Extract the [X, Y] coordinate from the center of the cell holding the provided text.  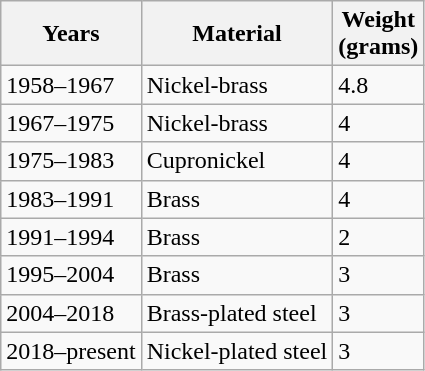
2 [378, 237]
1958–1967 [71, 85]
Cupronickel [237, 161]
1967–1975 [71, 123]
4.8 [378, 85]
Nickel-plated steel [237, 351]
Weight(grams) [378, 34]
2004–2018 [71, 313]
1991–1994 [71, 237]
Brass-plated steel [237, 313]
Years [71, 34]
2018–present [71, 351]
1975–1983 [71, 161]
1983–1991 [71, 199]
1995–2004 [71, 275]
Material [237, 34]
